From the cell containing the given text, extract its center point as (X, Y) coordinate. 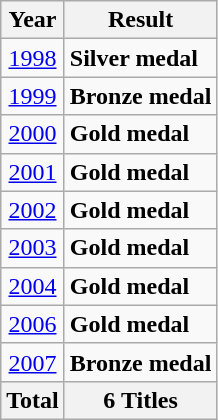
6 Titles (140, 400)
Total (33, 400)
1998 (33, 58)
Year (33, 20)
2000 (33, 134)
2002 (33, 210)
2001 (33, 172)
Silver medal (140, 58)
2006 (33, 324)
1999 (33, 96)
2003 (33, 248)
2007 (33, 362)
Result (140, 20)
2004 (33, 286)
